Return (x, y) of the center of cell containing provided text 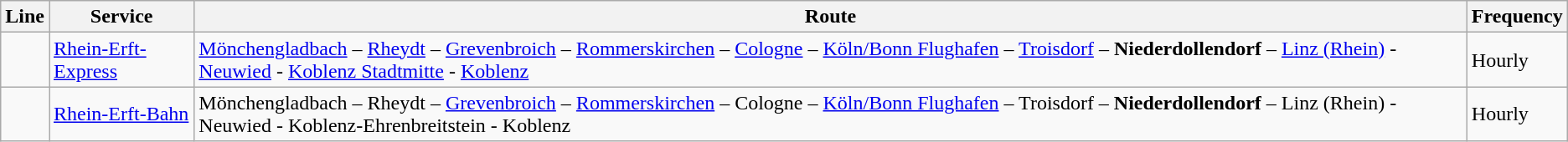
Rhein-Erft-Bahn (121, 114)
Service (121, 17)
Frequency (1517, 17)
Rhein-Erft-Express (121, 60)
Route (831, 17)
Line (25, 17)
